Find where the given text appears and provide that cell's center as [x, y] coordinate. 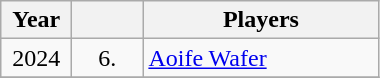
6. [108, 58]
Players [261, 20]
2024 [36, 58]
Year [36, 20]
Aoife Wafer [261, 58]
